Return the [X, Y] coordinate for the center point of the cell that contains the specified text.  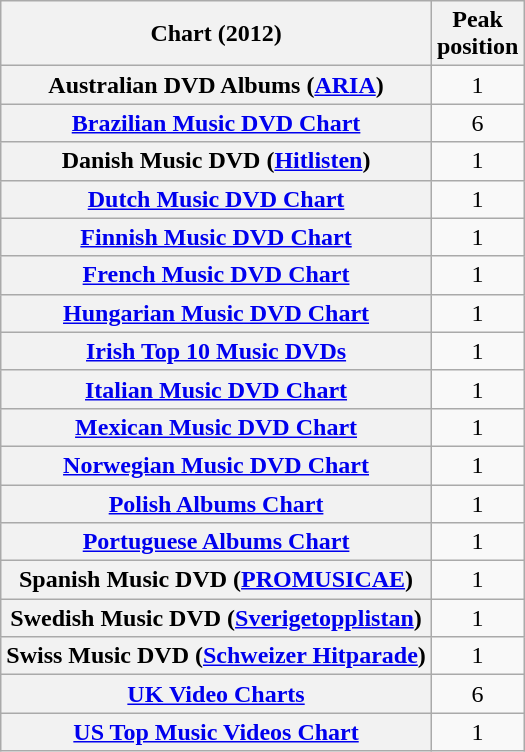
Spanish Music DVD (PROMUSICAE) [216, 580]
US Top Music Videos Chart [216, 732]
Irish Top 10 Music DVDs [216, 351]
Italian Music DVD Chart [216, 389]
Swiss Music DVD (Schweizer Hitparade) [216, 656]
UK Video Charts [216, 694]
Dutch Music DVD Chart [216, 199]
Chart (2012) [216, 34]
Polish Albums Chart [216, 503]
Mexican Music DVD Chart [216, 427]
Peakposition [477, 34]
Brazilian Music DVD Chart [216, 123]
Finnish Music DVD Chart [216, 237]
Swedish Music DVD (Sverigetopplistan) [216, 618]
Portuguese Albums Chart [216, 542]
Danish Music DVD (Hitlisten) [216, 161]
Australian DVD Albums (ARIA) [216, 85]
Norwegian Music DVD Chart [216, 465]
Hungarian Music DVD Chart [216, 313]
French Music DVD Chart [216, 275]
